Scan for the cell matching the given text and deliver its (x, y) coordinate at center. 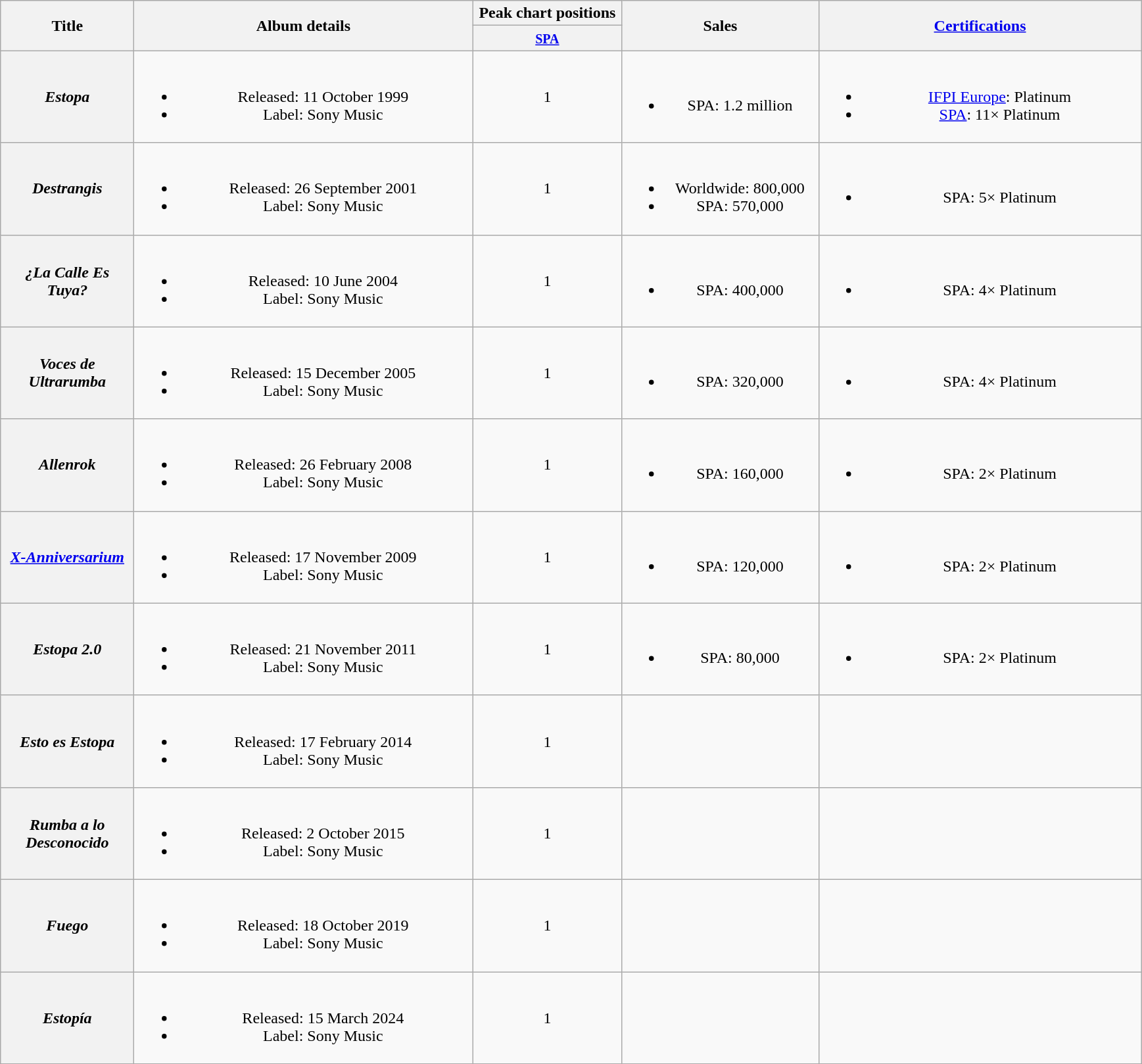
Estopa (67, 97)
Album details (304, 26)
Released: 18 October 2019Label: Sony Music (304, 925)
¿La Calle Es Tuya? (67, 281)
Peak chart positions (547, 13)
SPA: 5× Platinum (980, 189)
Title (67, 26)
Released: 2 October 2015Label: Sony Music (304, 833)
IFPI Europe: PlatinumSPA: 11× Platinum (980, 97)
SPA: 400,000 (721, 281)
Sales (721, 26)
Released: 11 October 1999Label: Sony Music (304, 97)
Destrangis (67, 189)
SPA: 320,000 (721, 373)
Fuego (67, 925)
X-Anniversarium (67, 557)
Voces de Ultrarumba (67, 373)
Estopa 2.0 (67, 649)
Released: 21 November 2011Label: Sony Music (304, 649)
Worldwide: 800,000SPA: 570,000 (721, 189)
Released: 26 September 2001Label: Sony Music (304, 189)
Certifications (980, 26)
Released: 26 February 2008Label: Sony Music (304, 465)
SPA: 80,000 (721, 649)
SPA: 160,000 (721, 465)
Released: 17 November 2009Label: Sony Music (304, 557)
Released: 17 February 2014Label: Sony Music (304, 741)
Estopía (67, 1018)
SPA (547, 38)
Released: 15 March 2024Label: Sony Music (304, 1018)
SPA: 1.2 million (721, 97)
Released: 15 December 2005Label: Sony Music (304, 373)
SPA: 120,000 (721, 557)
Esto es Estopa (67, 741)
Allenrok (67, 465)
Rumba a lo Desconocido (67, 833)
Released: 10 June 2004Label: Sony Music (304, 281)
